Scan for the cell matching the given text and deliver its (X, Y) coordinate at center. 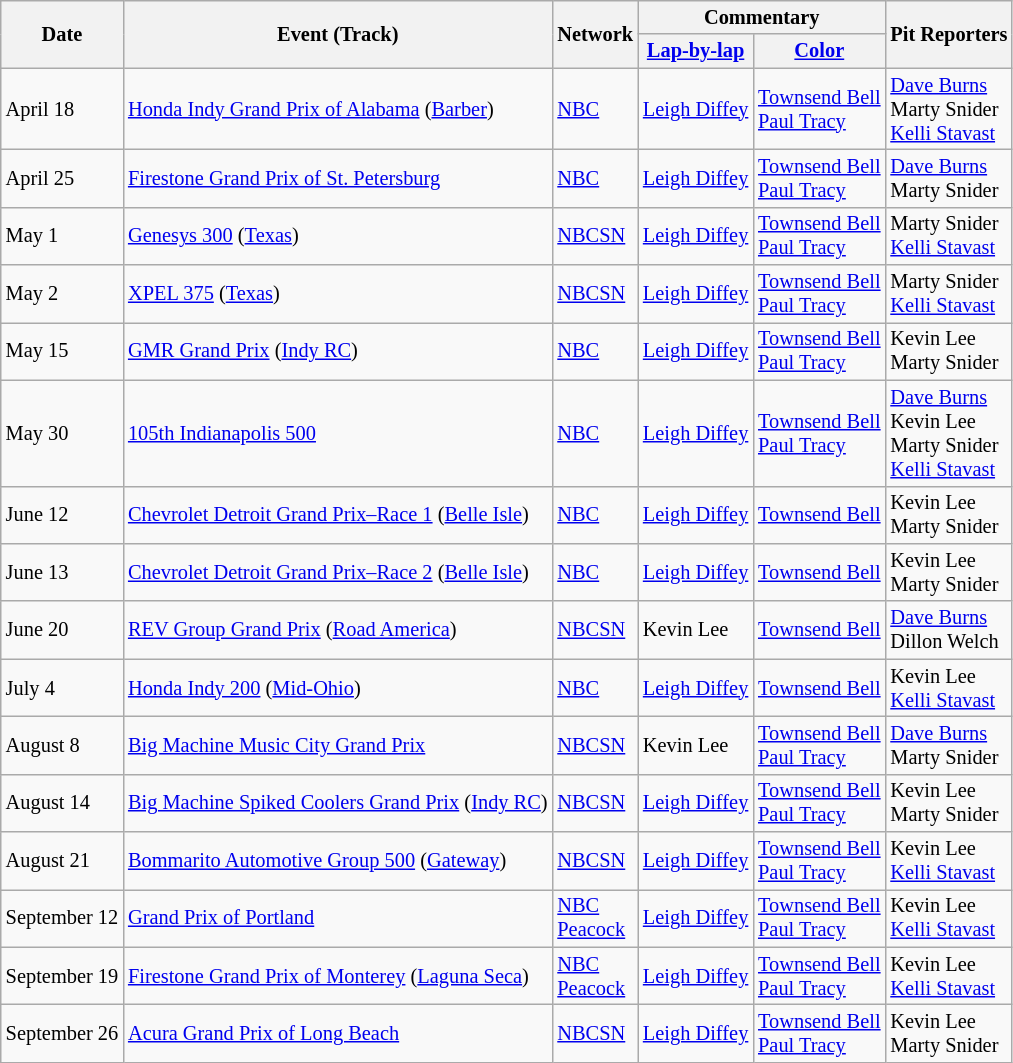
September 19 (62, 976)
Bommarito Automotive Group 500 (Gateway) (338, 861)
June 12 (62, 515)
Firestone Grand Prix of St. Petersburg (338, 178)
Commentary (762, 17)
August 8 (62, 745)
Honda Indy Grand Prix of Alabama (Barber) (338, 109)
GMR Grand Prix (Indy RC) (338, 351)
Honda Indy 200 (Mid-Ohio) (338, 688)
Dave BurnsMarty SniderKelli Stavast (948, 109)
Chevrolet Detroit Grand Prix–Race 1 (Belle Isle) (338, 515)
Firestone Grand Prix of Monterey (Laguna Seca) (338, 976)
May 15 (62, 351)
REV Group Grand Prix (Road America) (338, 630)
June 20 (62, 630)
Date (62, 34)
Big Machine Spiked Coolers Grand Prix (Indy RC) (338, 803)
Event (Track) (338, 34)
May 1 (62, 236)
August 14 (62, 803)
Dave BurnsDillon Welch (948, 630)
April 18 (62, 109)
July 4 (62, 688)
Big Machine Music City Grand Prix (338, 745)
April 25 (62, 178)
105th Indianapolis 500 (338, 433)
Genesys 300 (Texas) (338, 236)
Chevrolet Detroit Grand Prix–Race 2 (Belle Isle) (338, 572)
May 2 (62, 294)
September 26 (62, 1033)
May 30 (62, 433)
XPEL 375 (Texas) (338, 294)
September 12 (62, 918)
June 13 (62, 572)
Grand Prix of Portland (338, 918)
August 21 (62, 861)
Pit Reporters (948, 34)
Acura Grand Prix of Long Beach (338, 1033)
Dave BurnsKevin LeeMarty SniderKelli Stavast (948, 433)
Color (819, 51)
Lap-by-lap (696, 51)
Network (595, 34)
